Identify which cell holds the provided text, then report its [X, Y] central coordinate. 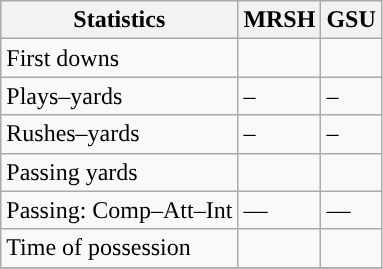
Statistics [120, 20]
Passing: Comp–Att–Int [120, 210]
First downs [120, 58]
Passing yards [120, 172]
MRSH [280, 20]
Time of possession [120, 248]
Rushes–yards [120, 134]
Plays–yards [120, 96]
GSU [351, 20]
